Identify which cell holds the provided text, then report its [X, Y] central coordinate. 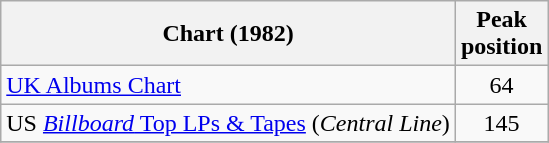
UK Albums Chart [228, 85]
Peakposition [501, 34]
US Billboard Top LPs & Tapes (Central Line) [228, 123]
145 [501, 123]
64 [501, 85]
Chart (1982) [228, 34]
